Identify which cell holds the provided text, then report its [x, y] central coordinate. 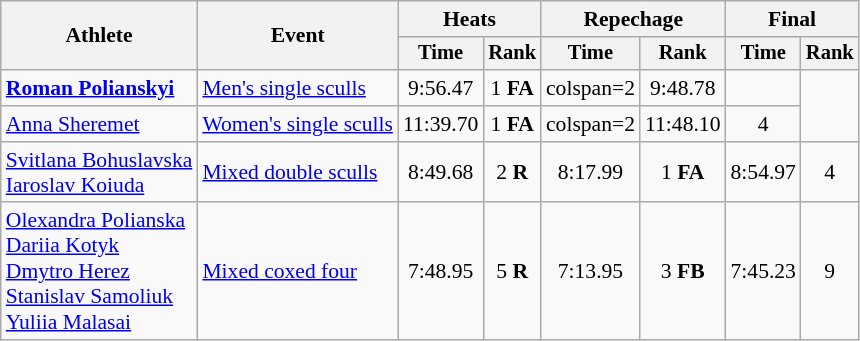
9:56.47 [440, 88]
11:39.70 [440, 124]
Olexandra PolianskaDariia KotykDmytro HerezStanislav SamoliukYuliia Malasai [100, 272]
5 R [512, 272]
Women's single sculls [298, 124]
Men's single sculls [298, 88]
9 [830, 272]
Repechage [634, 19]
8:17.99 [590, 172]
Event [298, 36]
Roman Polianskyi [100, 88]
Mixed double sculls [298, 172]
7:48.95 [440, 272]
7:45.23 [762, 272]
3 FB [682, 272]
Svitlana BohuslavskaIaroslav Koiuda [100, 172]
8:49.68 [440, 172]
2 R [512, 172]
8:54.97 [762, 172]
9:48.78 [682, 88]
7:13.95 [590, 272]
Athlete [100, 36]
Heats [470, 19]
Final [792, 19]
11:48.10 [682, 124]
Anna Sheremet [100, 124]
Mixed coxed four [298, 272]
